Search for the cell housing the specified text and yield its (X, Y) center coordinate. 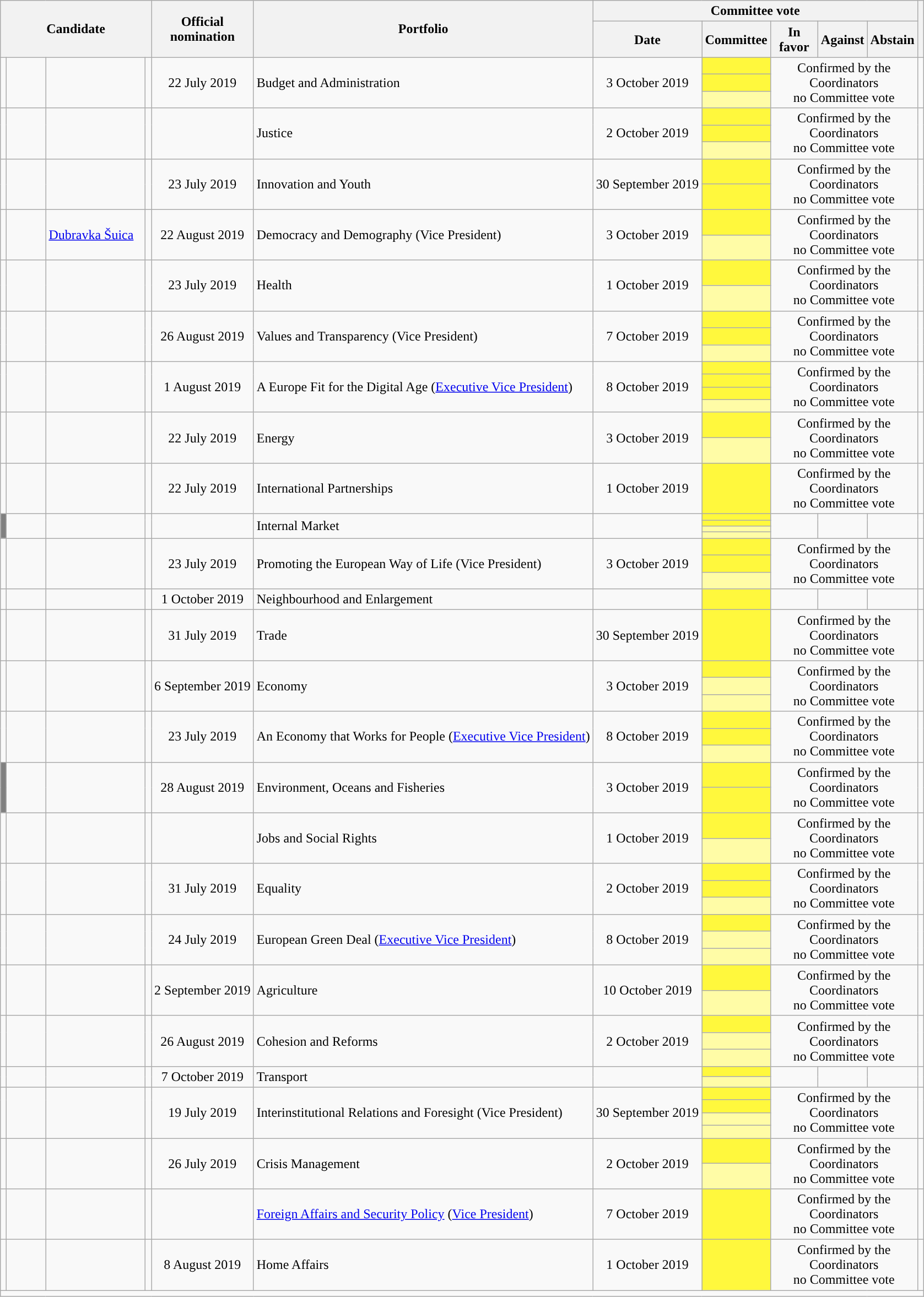
Committee (736, 40)
Transport (423, 1077)
1 August 2019 (202, 387)
Home Affairs (423, 1265)
Internal Market (423, 526)
28 August 2019 (202, 787)
Health (423, 285)
Democracy and Demography (Vice President) (423, 235)
Agriculture (423, 990)
10 October 2019 (647, 990)
Candidate (76, 29)
Foreign Affairs and Security Policy (Vice President) (423, 1214)
19 July 2019 (202, 1112)
Economy (423, 686)
A Europe Fit for the Digital Age (Executive Vice President) (423, 387)
2 September 2019 (202, 990)
Energy (423, 437)
European Green Deal (Executive Vice President) (423, 939)
International Partnerships (423, 488)
Innovation and Youth (423, 184)
Dubravka Šuica (96, 235)
Environment, Oceans and Fisheries (423, 787)
Neighbourhood and Enlargement (423, 599)
Promoting the European Way of Life (Vice President) (423, 564)
24 July 2019 (202, 939)
8 August 2019 (202, 1265)
Against (842, 40)
Date (647, 40)
Interinstitutional Relations and Foresight (Vice President) (423, 1112)
Jobs and Social Rights (423, 838)
Justice (423, 133)
An Economy that Works for People (Executive Vice President) (423, 737)
Abstain (893, 40)
Cohesion and Reforms (423, 1041)
Equality (423, 889)
22 August 2019 (202, 235)
Trade (423, 635)
Portfolio (423, 29)
Crisis Management (423, 1164)
Officialnomination (202, 29)
Budget and Administration (423, 83)
6 September 2019 (202, 686)
In favor (794, 40)
Values and Transparency (Vice President) (423, 336)
26 July 2019 (202, 1164)
Committee vote (755, 11)
